Determine the [X, Y] coordinate at the center of the cell enclosing the given text.  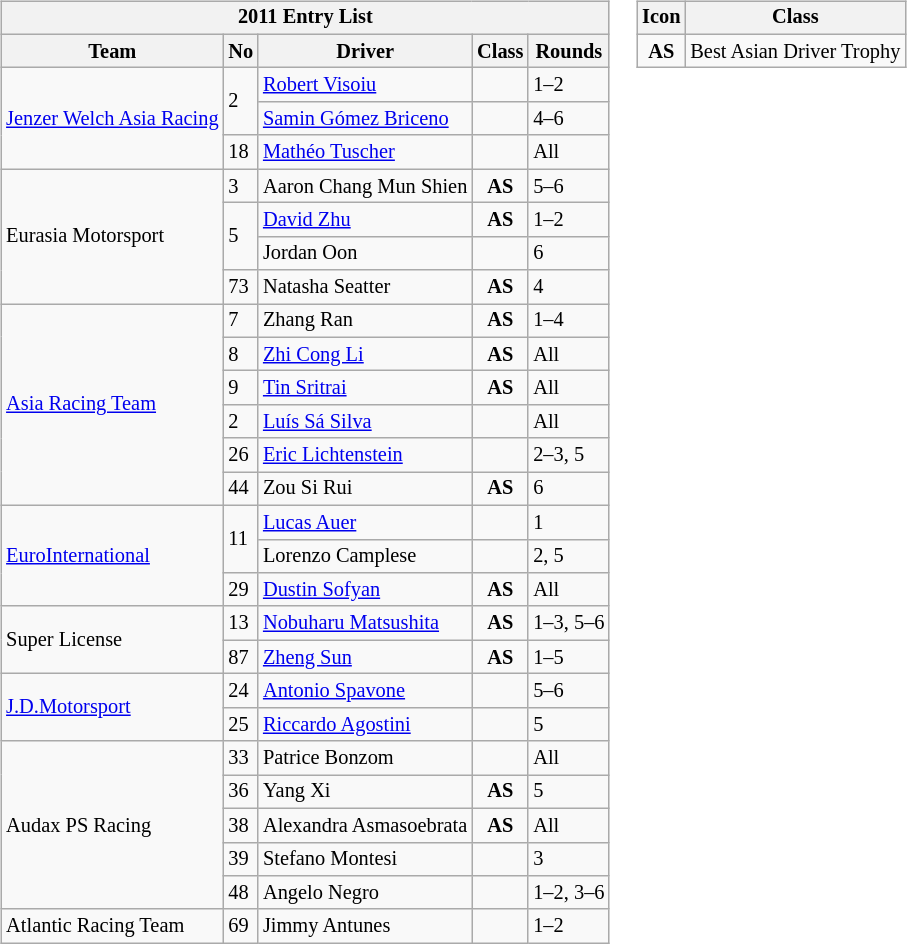
11 [240, 538]
Riccardo Agostini [365, 724]
David Zhu [365, 220]
36 [240, 792]
Patrice Bonzom [365, 758]
Tin Sritrai [365, 388]
18 [240, 152]
Rounds [568, 51]
Eurasia Motorsport [112, 236]
2011 Entry List [305, 18]
Atlantic Racing Team [112, 926]
1 [568, 522]
Aaron Chang Mun Shien [365, 186]
13 [240, 623]
Best Asian Driver Trophy [795, 51]
26 [240, 455]
4 [568, 287]
38 [240, 825]
Zheng Sun [365, 657]
2, 5 [568, 556]
39 [240, 859]
Natasha Seatter [365, 287]
73 [240, 287]
1–5 [568, 657]
Samin Gómez Briceno [365, 119]
Stefano Montesi [365, 859]
Driver [365, 51]
Luís Sá Silva [365, 422]
29 [240, 590]
Lorenzo Camplese [365, 556]
Jenzer Welch Asia Racing [112, 118]
Icon [661, 18]
Dustin Sofyan [365, 590]
44 [240, 489]
No [240, 51]
24 [240, 691]
1–2, 3–6 [568, 893]
Lucas Auer [365, 522]
2–3, 5 [568, 455]
Nobuharu Matsushita [365, 623]
Asia Racing Team [112, 405]
33 [240, 758]
Jimmy Antunes [365, 926]
1–3, 5–6 [568, 623]
Robert Visoiu [365, 85]
25 [240, 724]
J.D.Motorsport [112, 708]
69 [240, 926]
Zou Si Rui [365, 489]
Eric Lichtenstein [365, 455]
48 [240, 893]
Antonio Spavone [365, 691]
Team [112, 51]
Mathéo Tuscher [365, 152]
87 [240, 657]
Zhang Ran [365, 321]
Angelo Negro [365, 893]
Jordan Oon [365, 253]
9 [240, 388]
Super License [112, 640]
EuroInternational [112, 556]
Audax PS Racing [112, 825]
4–6 [568, 119]
1–4 [568, 321]
Zhi Cong Li [365, 354]
Alexandra Asmasoebrata [365, 825]
Yang Xi [365, 792]
7 [240, 321]
8 [240, 354]
